Locate the cell with the specified text and output its (x, y) center coordinate. 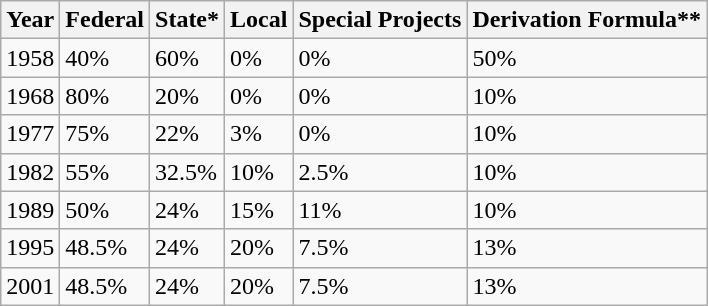
Derivation Formula** (587, 20)
40% (105, 58)
55% (105, 172)
75% (105, 134)
Local (259, 20)
1977 (30, 134)
Year (30, 20)
1982 (30, 172)
1995 (30, 248)
Special Projects (380, 20)
15% (259, 210)
Federal (105, 20)
60% (188, 58)
3% (259, 134)
22% (188, 134)
1989 (30, 210)
2001 (30, 286)
1968 (30, 96)
2.5% (380, 172)
80% (105, 96)
11% (380, 210)
State* (188, 20)
32.5% (188, 172)
1958 (30, 58)
